Search for the cell housing the specified text and yield its [X, Y] center coordinate. 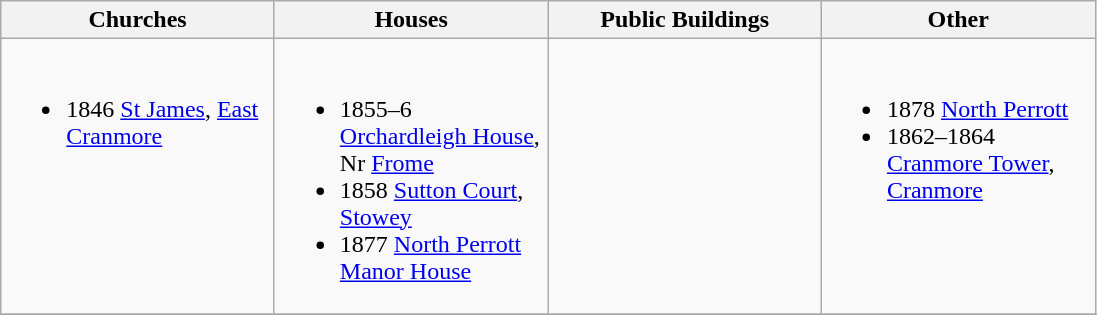
Churches [138, 20]
1855–6 Orchardleigh House, Nr Frome1858 Sutton Court, Stowey1877 North Perrott Manor House [411, 176]
1878 North Perrott1862–1864 Cranmore Tower, Cranmore [958, 176]
Other [958, 20]
Public Buildings [685, 20]
1846 St James, East Cranmore [138, 176]
Houses [411, 20]
